Locate the cell with the specified text and output its [X, Y] center coordinate. 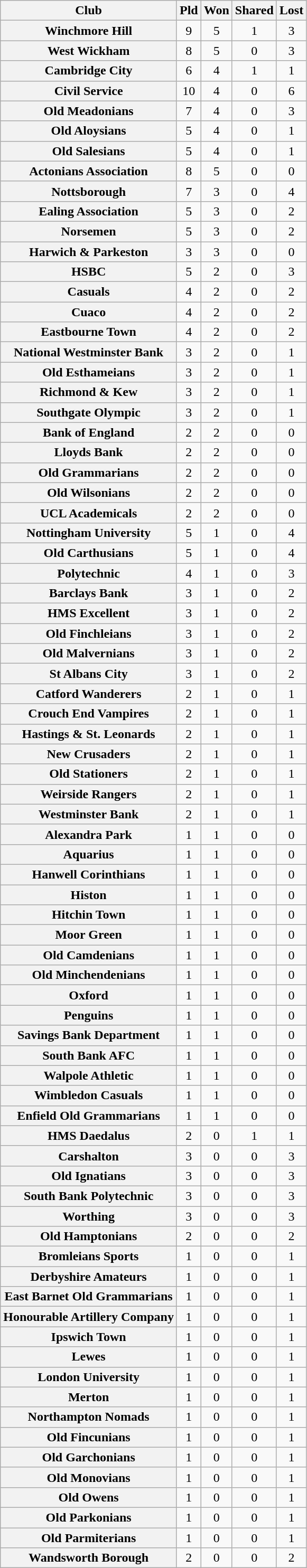
West Wickham [89, 51]
Old Stationers [89, 774]
Bromleians Sports [89, 1257]
Nottingham University [89, 533]
Old Hamptonians [89, 1236]
Hanwell Corinthians [89, 874]
Eastbourne Town [89, 332]
Richmond & Kew [89, 392]
New Crusaders [89, 754]
Pld [189, 11]
East Barnet Old Grammarians [89, 1297]
Worthing [89, 1216]
Southgate Olympic [89, 412]
Honourable Artillery Company [89, 1317]
HMS Daedalus [89, 1136]
Walpole Athletic [89, 1075]
Old Fincunians [89, 1437]
Hitchin Town [89, 915]
Shared [254, 11]
Enfield Old Grammarians [89, 1116]
Old Camdenians [89, 955]
South Bank AFC [89, 1055]
Oxford [89, 995]
9 [189, 31]
Winchmore Hill [89, 31]
HMS Excellent [89, 613]
Ealing Association [89, 211]
Savings Bank Department [89, 1035]
Penguins [89, 1015]
Catford Wanderers [89, 694]
Moor Green [89, 935]
Old Aloysians [89, 131]
Nottsborough [89, 191]
Histon [89, 895]
Old Minchendenians [89, 975]
Lloyds Bank [89, 452]
UCL Academicals [89, 513]
10 [189, 91]
Weirside Rangers [89, 794]
Old Malvernians [89, 654]
Old Parkonians [89, 1517]
Lost [291, 11]
Hastings & St. Leonards [89, 734]
Merton [89, 1397]
Old Wilsonians [89, 493]
Aquarius [89, 854]
Won [217, 11]
HSBC [89, 272]
St Albans City [89, 674]
Northampton Nomads [89, 1417]
Wandsworth Borough [89, 1558]
Old Monovians [89, 1477]
Civil Service [89, 91]
Ipswich Town [89, 1337]
Old Garchonians [89, 1457]
Bank of England [89, 432]
Harwich & Parkeston [89, 252]
Old Parmiterians [89, 1538]
Old Salesians [89, 151]
Old Ignatians [89, 1176]
Casuals [89, 292]
Old Finchleians [89, 634]
Old Meadonians [89, 111]
Old Esthameians [89, 372]
Actonians Association [89, 171]
Crouch End Vampires [89, 714]
Cambridge City [89, 71]
Lewes [89, 1357]
Carshalton [89, 1156]
Club [89, 11]
Norsemen [89, 231]
Polytechnic [89, 573]
Wimbledon Casuals [89, 1095]
Alexandra Park [89, 834]
Westminster Bank [89, 814]
South Bank Polytechnic [89, 1196]
Cuaco [89, 312]
Old Carthusians [89, 553]
Barclays Bank [89, 593]
Old Owens [89, 1497]
Old Grammarians [89, 473]
National Westminster Bank [89, 352]
Derbyshire Amateurs [89, 1277]
London University [89, 1377]
